Locate the cell with the specified text and output its [x, y] center coordinate. 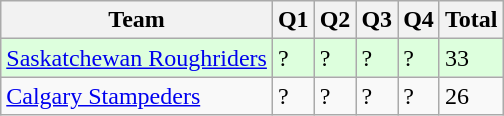
Saskatchewan Roughriders [137, 58]
Calgary Stampeders [137, 96]
Q3 [377, 20]
33 [471, 58]
Team [137, 20]
26 [471, 96]
Q2 [335, 20]
Q4 [419, 20]
Q1 [293, 20]
Total [471, 20]
